Return the [x, y] coordinate for the center point of the cell that contains the specified text.  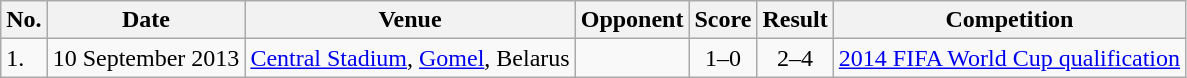
10 September 2013 [146, 58]
1–0 [723, 58]
Score [723, 20]
Opponent [632, 20]
Competition [1009, 20]
No. [24, 20]
Date [146, 20]
1. [24, 58]
Result [795, 20]
Venue [410, 20]
Central Stadium, Gomel, Belarus [410, 58]
2014 FIFA World Cup qualification [1009, 58]
2–4 [795, 58]
